Extract the [X, Y] coordinate from the center of the cell holding the provided text.  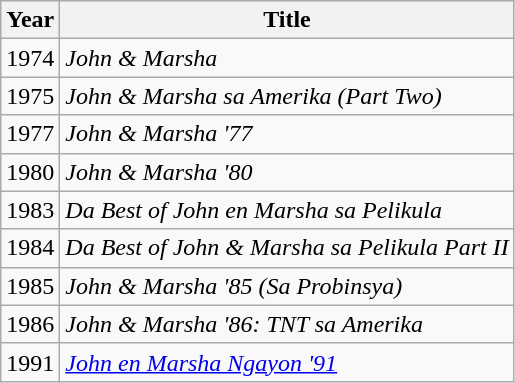
Title [287, 20]
1974 [30, 58]
1975 [30, 96]
1980 [30, 172]
1986 [30, 324]
1983 [30, 210]
John & Marsha '80 [287, 172]
John & Marsha '86: TNT sa Amerika [287, 324]
1985 [30, 286]
Year [30, 20]
John en Marsha Ngayon '91 [287, 362]
Da Best of John & Marsha sa Pelikula Part II [287, 248]
John & Marsha '77 [287, 134]
1991 [30, 362]
John & Marsha [287, 58]
Da Best of John en Marsha sa Pelikula [287, 210]
John & Marsha sa Amerika (Part Two) [287, 96]
John & Marsha '85 (Sa Probinsya) [287, 286]
1984 [30, 248]
1977 [30, 134]
